From the cell containing the given text, extract its center point as (X, Y) coordinate. 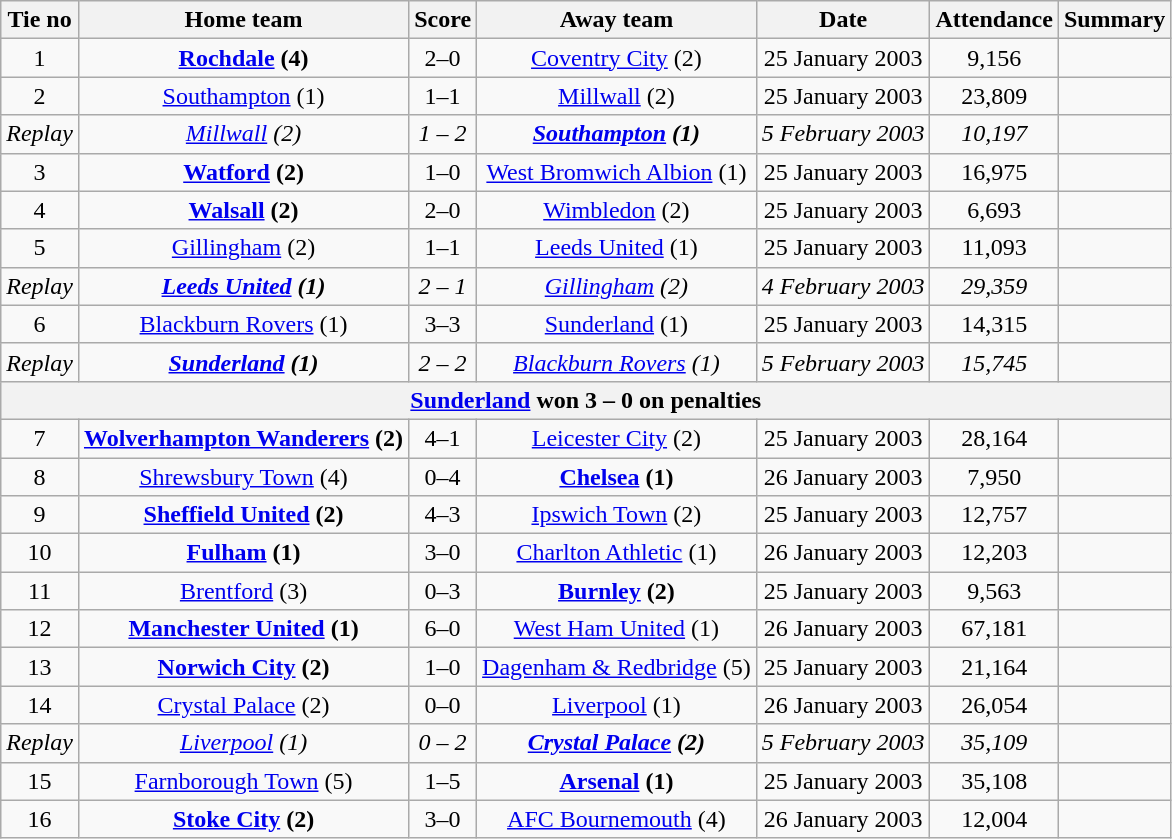
0–0 (443, 705)
12,203 (994, 553)
12,757 (994, 515)
11 (40, 591)
Away team (617, 20)
23,809 (994, 96)
Brentford (3) (243, 591)
Coventry City (2) (617, 58)
1–5 (443, 781)
Sheffield United (2) (243, 515)
Stoke City (2) (243, 819)
Summary (1114, 20)
28,164 (994, 438)
Tie no (40, 20)
4–1 (443, 438)
21,164 (994, 667)
7 (40, 438)
Dagenham & Redbridge (5) (617, 667)
8 (40, 477)
29,359 (994, 286)
4 (40, 210)
Chelsea (1) (617, 477)
67,181 (994, 629)
West Ham United (1) (617, 629)
West Bromwich Albion (1) (617, 172)
Burnley (2) (617, 591)
7,950 (994, 477)
10,197 (994, 134)
0 – 2 (443, 743)
16 (40, 819)
1 – 2 (443, 134)
Sunderland won 3 – 0 on penalties (586, 400)
Manchester United (1) (243, 629)
11,093 (994, 248)
35,108 (994, 781)
2 – 1 (443, 286)
Farnborough Town (5) (243, 781)
Leicester City (2) (617, 438)
6 (40, 324)
Ipswich Town (2) (617, 515)
12 (40, 629)
16,975 (994, 172)
2 (40, 96)
Home team (243, 20)
Wimbledon (2) (617, 210)
Fulham (1) (243, 553)
9,563 (994, 591)
3 (40, 172)
14 (40, 705)
3–3 (443, 324)
Charlton Athletic (1) (617, 553)
15 (40, 781)
5 (40, 248)
15,745 (994, 362)
0–3 (443, 591)
0–4 (443, 477)
Rochdale (4) (243, 58)
13 (40, 667)
26,054 (994, 705)
Attendance (994, 20)
9,156 (994, 58)
35,109 (994, 743)
9 (40, 515)
14,315 (994, 324)
Arsenal (1) (617, 781)
AFC Bournemouth (4) (617, 819)
6–0 (443, 629)
6,693 (994, 210)
10 (40, 553)
Shrewsbury Town (4) (243, 477)
2 – 2 (443, 362)
Score (443, 20)
Walsall (2) (243, 210)
12,004 (994, 819)
Watford (2) (243, 172)
Date (843, 20)
1 (40, 58)
4 February 2003 (843, 286)
Norwich City (2) (243, 667)
Wolverhampton Wanderers (2) (243, 438)
4–3 (443, 515)
